Output the [x, y] coordinate of the center of the cell containing the given text.  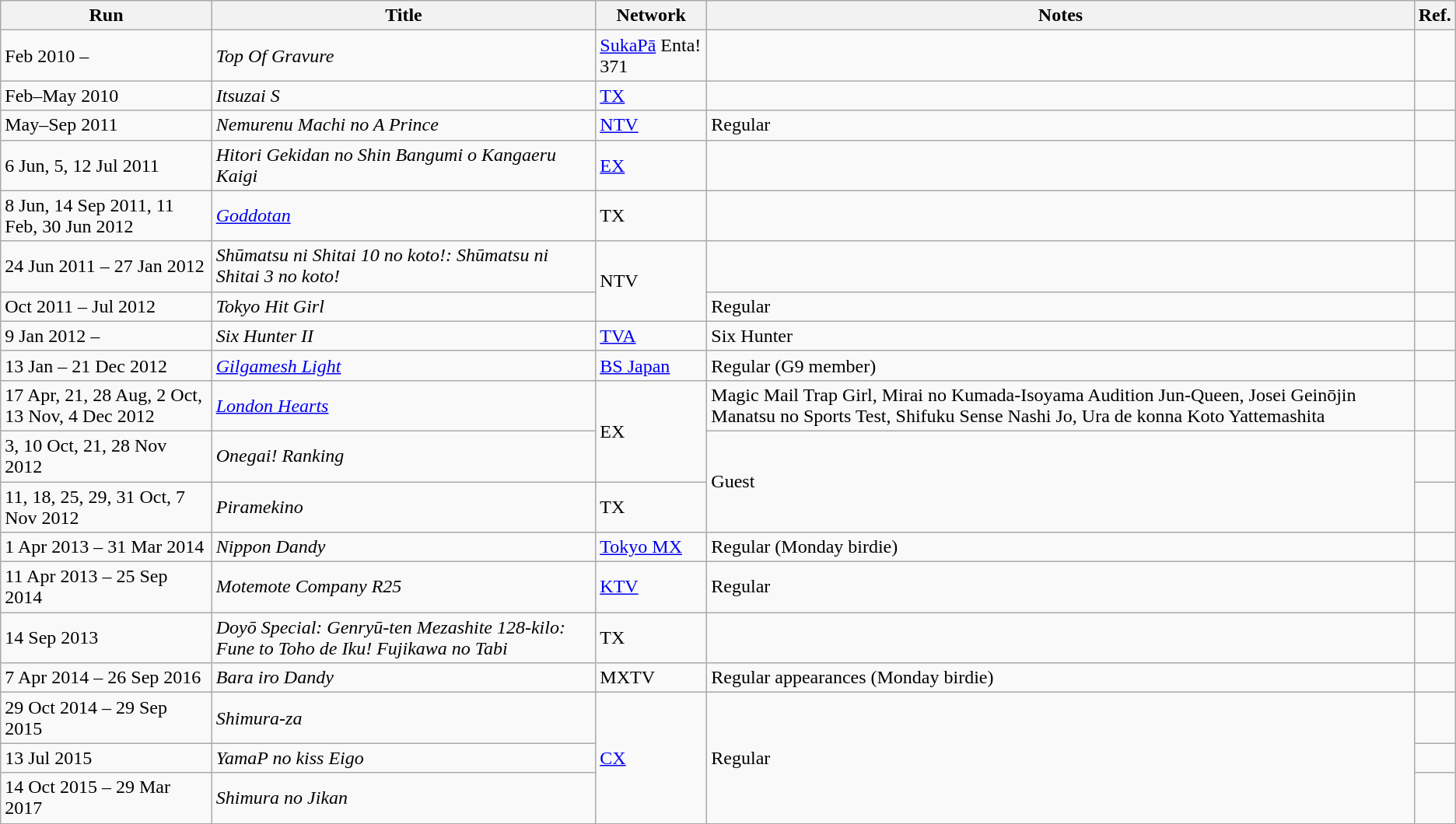
17 Apr, 21, 28 Aug, 2 Oct, 13 Nov, 4 Dec 2012 [106, 406]
29 Oct 2014 – 29 Sep 2015 [106, 718]
KTV [652, 588]
11 Apr 2013 – 25 Sep 2014 [106, 588]
11, 18, 25, 29, 31 Oct, 7 Nov 2012 [106, 507]
Gilgamesh Light [404, 365]
14 Sep 2013 [106, 637]
May–Sep 2011 [106, 125]
24 Jun 2011 – 27 Jan 2012 [106, 266]
TVA [652, 336]
Regular (G9 member) [1061, 365]
Itsuzai S [404, 96]
Feb–May 2010 [106, 96]
Title [404, 16]
8 Jun, 14 Sep 2011, 11 Feb, 30 Jun 2012 [106, 216]
Shūmatsu ni Shitai 10 no koto!: Shūmatsu ni Shitai 3 no koto! [404, 266]
Doyō Special: Genryū-ten Mezashite 128-kilo: Fune to Toho de Iku! Fujikawa no Tabi [404, 637]
Tokyo Hit Girl [404, 306]
9 Jan 2012 – [106, 336]
Network [652, 16]
Guest [1061, 481]
Hitori Gekidan no Shin Bangumi o Kangaeru Kaigi [404, 165]
Nippon Dandy [404, 547]
London Hearts [404, 406]
7 Apr 2014 – 26 Sep 2016 [106, 678]
MXTV [652, 678]
Motemote Company R25 [404, 588]
Nemurenu Machi no A Prince [404, 125]
Notes [1061, 16]
YamaP no kiss Eigo [404, 758]
Ref. [1434, 16]
Top Of Gravure [404, 56]
Tokyo MX [652, 547]
Goddotan [404, 216]
Six Hunter [1061, 336]
Six Hunter II [404, 336]
6 Jun, 5, 12 Jul 2011 [106, 165]
13 Jul 2015 [106, 758]
Regular appearances (Monday birdie) [1061, 678]
3, 10 Oct, 21, 28 Nov 2012 [106, 456]
Shimura-za [404, 718]
Bara iro Dandy [404, 678]
CX [652, 758]
Feb 2010 – [106, 56]
Run [106, 16]
13 Jan – 21 Dec 2012 [106, 365]
Onegai! Ranking [404, 456]
Oct 2011 – Jul 2012 [106, 306]
Regular (Monday birdie) [1061, 547]
1 Apr 2013 – 31 Mar 2014 [106, 547]
Shimura no Jikan [404, 798]
SukaPā Enta! 371 [652, 56]
Piramekino [404, 507]
14 Oct 2015 – 29 Mar 2017 [106, 798]
BS Japan [652, 365]
